Determine the [x, y] coordinate at the center of the cell enclosing the given text.  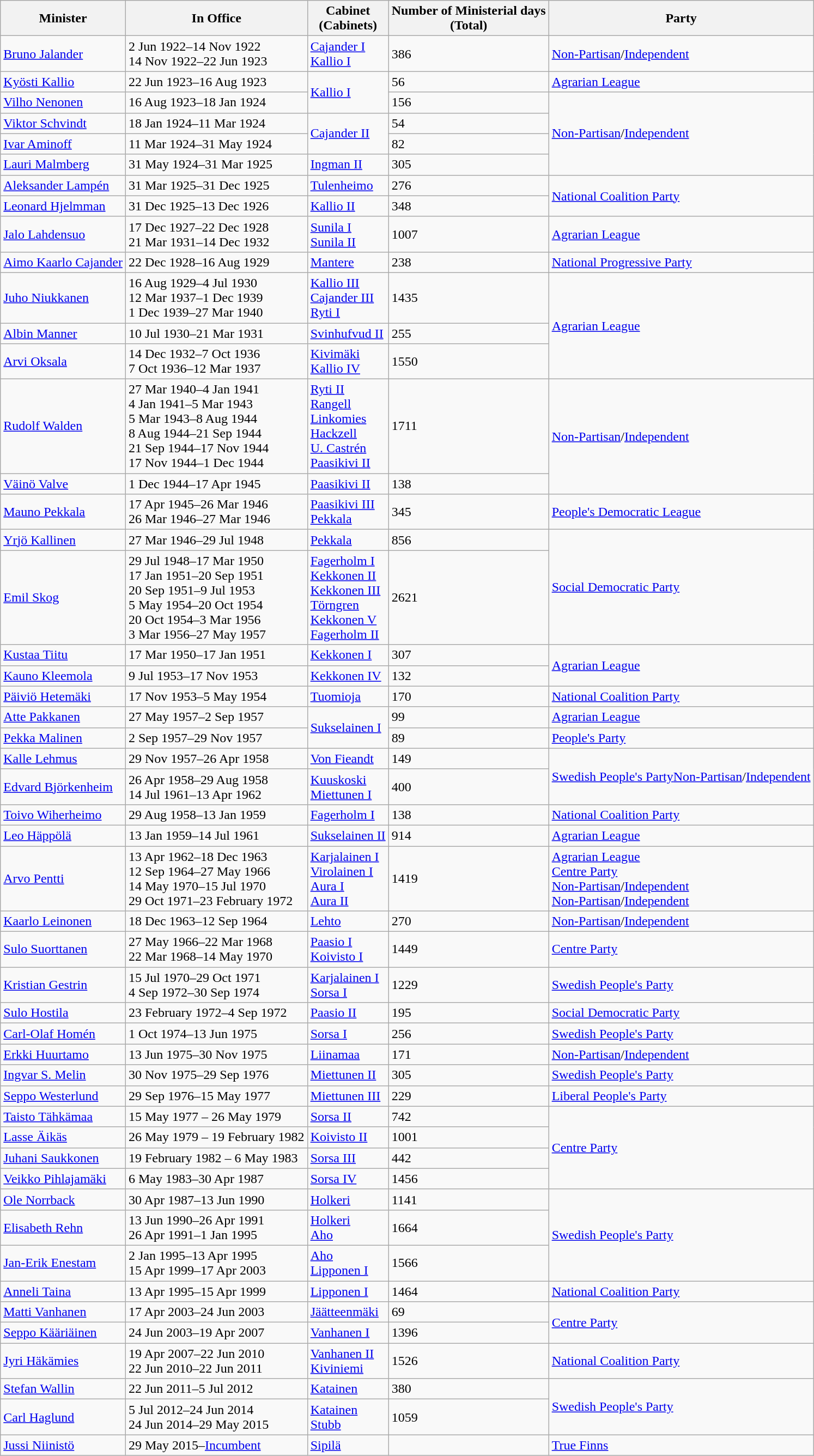
Toivo Wiherheimo [63, 815]
15 May 1977 – 26 May 1979 [216, 1117]
1566 [469, 1263]
16 Aug 1929–4 Jul 193012 Mar 1937–1 Dec 19391 Dec 1939–27 Mar 1940 [216, 298]
1664 [469, 1227]
13 Jun 1975–30 Nov 1975 [216, 1054]
13 Jun 1990–26 Apr 199126 Apr 1991–1 Jan 1995 [216, 1227]
256 [469, 1034]
1141 [469, 1199]
1007 [469, 234]
170 [469, 696]
Karjalainen IVirolainen IAura IAura II [348, 878]
Aimo Kaarlo Cajander [63, 262]
Anneli Taina [63, 1291]
Aleksander Lampén [63, 185]
Lauri Malmberg [63, 165]
13 Jan 1959–14 Jul 1961 [216, 835]
5 Jul 2012–24 Jun 201424 Jun 2014–29 May 2015 [216, 1417]
1 Dec 1944–17 Apr 1945 [216, 484]
Leonard Hjelmman [63, 206]
Mantere [348, 262]
18 Jan 1924–11 Mar 1924 [216, 123]
Ingman II [348, 165]
Cabinet(Cabinets) [348, 19]
400 [469, 787]
Edvard Björkenheim [63, 787]
Lasse Äikäs [63, 1137]
Kekkonen I [348, 655]
Jäätteenmäki [348, 1312]
Veikko Pihlajamäki [63, 1179]
Sukselainen I [348, 727]
Väinö Valve [63, 484]
30 Nov 1975–29 Sep 1976 [216, 1075]
26 Apr 1958–29 Aug 195814 Jul 1961–13 Apr 1962 [216, 787]
Karjalainen ISorsa I [348, 985]
Cajander IKallio I [348, 53]
24 Jun 2003–19 Apr 2007 [216, 1333]
31 May 1924–31 Mar 1925 [216, 165]
Kallio IIICajander IIIRyti I [348, 298]
386 [469, 53]
18 Dec 1963–12 Sep 1964 [216, 921]
23 February 1972–4 Sep 1972 [216, 1013]
56 [469, 82]
Sorsa III [348, 1158]
17 Apr 1945–26 Mar 194626 Mar 1946–27 Mar 1946 [216, 512]
27 May 1957–2 Sep 1957 [216, 717]
29 Jul 1948–17 Mar 195017 Jan 1951–20 Sep 195120 Sep 1951–9 Jul 19535 May 1954–20 Oct 195420 Oct 1954–3 Mar 19563 Mar 1956–27 May 1957 [216, 597]
10 Jul 1930–21 Mar 1931 [216, 333]
Miettunen II [348, 1075]
27 Mar 1946–29 Jul 1948 [216, 540]
345 [469, 512]
Atte Pakkanen [63, 717]
Juhani Saukkonen [63, 1158]
Kaarlo Leinonen [63, 921]
In Office [216, 19]
1464 [469, 1291]
Seppo Westerlund [63, 1096]
Juho Niukkanen [63, 298]
307 [469, 655]
Lehto [348, 921]
Jyri Häkämies [63, 1361]
Paasikivi IIIPekkala [348, 512]
Sulo Suorttanen [63, 949]
15 Jul 1970–29 Oct 19714 Sep 1972–30 Sep 1974 [216, 985]
Sukselainen II [348, 835]
Rudolf Walden [63, 426]
Sulo Hostila [63, 1013]
National Progressive Party [681, 262]
Kauno Kleemola [63, 676]
Von Fieandt [348, 759]
True Finns [681, 1445]
1435 [469, 298]
Ivar Aminoff [63, 144]
914 [469, 835]
9 Jul 1953–17 Nov 1953 [216, 676]
156 [469, 102]
Liberal People's Party [681, 1096]
Arvi Oksala [63, 362]
29 May 2015–Incumbent [216, 1445]
171 [469, 1054]
Paasio II [348, 1013]
Erkki Huurtamo [63, 1054]
Kustaa Tiitu [63, 655]
1 Oct 1974–13 Jun 1975 [216, 1034]
Carl Haglund [63, 1417]
Cajander II [348, 134]
29 Sep 1976–15 May 1977 [216, 1096]
Albin Manner [63, 333]
17 Dec 1927–22 Dec 192821 Mar 1931–14 Dec 1932 [216, 234]
Sipilä [348, 1445]
Emil Skog [63, 597]
19 February 1982 – 6 May 1983 [216, 1158]
17 Nov 1953–5 May 1954 [216, 696]
2 Jun 1922–14 Nov 192214 Nov 1922–22 Jun 1923 [216, 53]
Elisabeth Rehn [63, 1227]
Kristian Gestrin [63, 985]
Leo Häppölä [63, 835]
Kallio I [348, 92]
Seppo Kääriäinen [63, 1333]
Viktor Schvindt [63, 123]
1456 [469, 1179]
Holkeri [348, 1199]
22 Dec 1928–16 Aug 1929 [216, 262]
255 [469, 333]
1449 [469, 949]
1396 [469, 1333]
89 [469, 738]
17 Mar 1950–17 Jan 1951 [216, 655]
2 Jan 1995–13 Apr 199515 Apr 1999–17 Apr 2003 [216, 1263]
Yrjö Kallinen [63, 540]
17 Apr 2003–24 Jun 2003 [216, 1312]
Sorsa IV [348, 1179]
Koivisto II [348, 1137]
26 May 1979 – 19 February 1982 [216, 1137]
22 Jun 1923–16 Aug 1923 [216, 82]
1550 [469, 362]
Katainen [348, 1389]
Päiviö Hetemäki [63, 696]
229 [469, 1096]
Tulenheimo [348, 185]
People's Democratic League [681, 512]
99 [469, 717]
Jan-Erik Enestam [63, 1263]
270 [469, 921]
Bruno Jalander [63, 53]
6 May 1983–30 Apr 1987 [216, 1179]
Taisto Tähkämaa [63, 1117]
1526 [469, 1361]
Liinamaa [348, 1054]
Jussi Niinistö [63, 1445]
14 Dec 1932–7 Oct 19367 Oct 1936–12 Mar 1937 [216, 362]
348 [469, 206]
Kekkonen IV [348, 676]
29 Aug 1958–13 Jan 1959 [216, 815]
13 Apr 1995–15 Apr 1999 [216, 1291]
Ingvar S. Melin [63, 1075]
16 Aug 1923–18 Jan 1924 [216, 102]
Pekkala [348, 540]
Ryti IIRangellLinkomiesHackzellU. CastrénPaasikivi II [348, 426]
Kalle Lehmus [63, 759]
Tuomioja [348, 696]
30 Apr 1987–13 Jun 1990 [216, 1199]
22 Jun 2011–5 Jul 2012 [216, 1389]
31 Mar 1925–31 Dec 1925 [216, 185]
Arvo Pentti [63, 878]
Vilho Nenonen [63, 102]
380 [469, 1389]
KatainenStubb [348, 1417]
69 [469, 1312]
Swedish People's PartyNon-Partisan/Independent [681, 776]
27 Mar 1940–4 Jan 19414 Jan 1941–5 Mar 19435 Mar 1943–8 Aug 19448 Aug 1944–21 Sep 194421 Sep 1944–17 Nov 194417 Nov 1944–1 Dec 1944 [216, 426]
Vanhanen I [348, 1333]
People's Party [681, 738]
Svinhufvud II [348, 333]
19 Apr 2007–22 Jun 201022 Jun 2010–22 Jun 2011 [216, 1361]
Sunila ISunila II [348, 234]
27 May 1966–22 Mar 196822 Mar 1968–14 May 1970 [216, 949]
276 [469, 185]
2621 [469, 597]
Number of Ministerial days (Total) [469, 19]
Paasio IKoivisto I [348, 949]
Mauno Pekkala [63, 512]
Kallio II [348, 206]
Kyösti Kallio [63, 82]
Sorsa II [348, 1117]
1059 [469, 1417]
31 Dec 1925–13 Dec 1926 [216, 206]
Carl-Olaf Homén [63, 1034]
11 Mar 1924–31 May 1924 [216, 144]
Miettunen III [348, 1096]
856 [469, 540]
82 [469, 144]
AhoLipponen I [348, 1263]
Paasikivi II [348, 484]
29 Nov 1957–26 Apr 1958 [216, 759]
1419 [469, 878]
Agrarian LeagueCentre PartyNon-Partisan/IndependentNon-Partisan/Independent [681, 878]
238 [469, 262]
Fagerholm IKekkonen IIKekkonen IIITörngrenKekkonen VFagerholm II [348, 597]
Pekka Malinen [63, 738]
Party [681, 19]
KivimäkiKallio IV [348, 362]
1711 [469, 426]
132 [469, 676]
13 Apr 1962–18 Dec 196312 Sep 1964–27 May 196614 May 1970–15 Jul 197029 Oct 1971–23 February 1972 [216, 878]
Lipponen I [348, 1291]
Fagerholm I [348, 815]
Jalo Lahdensuo [63, 234]
442 [469, 1158]
54 [469, 123]
195 [469, 1013]
Stefan Wallin [63, 1389]
Holkeri Aho [348, 1227]
Minister [63, 19]
KuuskoskiMiettunen I [348, 787]
742 [469, 1117]
Vanhanen IIKiviniemi [348, 1361]
1229 [469, 985]
1001 [469, 1137]
2 Sep 1957–29 Nov 1957 [216, 738]
Sorsa I [348, 1034]
Matti Vanhanen [63, 1312]
Ole Norrback [63, 1199]
149 [469, 759]
